Scan for the cell matching the given text and deliver its (X, Y) coordinate at center. 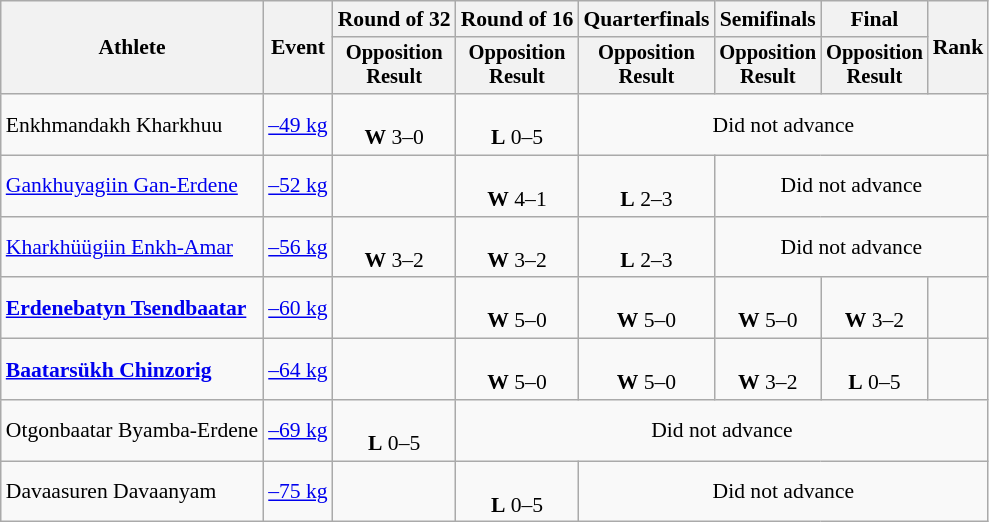
–56 kg (298, 248)
–75 kg (298, 492)
Enkhmandakh Kharkhuu (132, 124)
Rank (958, 48)
Athlete (132, 48)
Round of 16 (518, 19)
–49 kg (298, 124)
W 3–0 (394, 124)
–69 kg (298, 430)
–60 kg (298, 308)
Round of 32 (394, 19)
–64 kg (298, 370)
Semifinals (768, 19)
W 4–1 (518, 186)
Erdenebatyn Tsendbaatar (132, 308)
Baatarsükh Chinzorig (132, 370)
–52 kg (298, 186)
Otgonbaatar Byamba-Erdene (132, 430)
Kharkhüügiin Enkh-Amar (132, 248)
Event (298, 48)
Quarterfinals (646, 19)
Gankhuyagiin Gan-Erdene (132, 186)
Davaasuren Davaanyam (132, 492)
Final (874, 19)
